Pinpoint the cell where the given text exists, returning its (X, Y) midpoint coordinate. 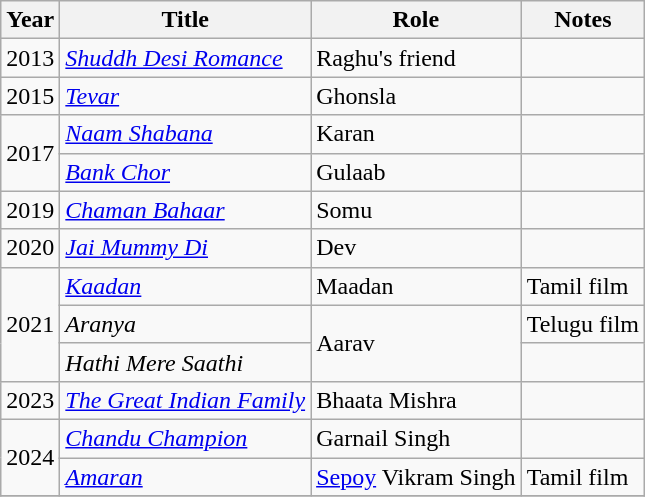
Aranya (186, 324)
Chandu Champion (186, 438)
Shuddh Desi Romance (186, 58)
Hathi Mere Saathi (186, 362)
Sepoy Vikram Singh (416, 477)
Role (416, 20)
Ghonsla (416, 96)
Amaran (186, 477)
Kaadan (186, 286)
Tevar (186, 96)
Bhaata Mishra (416, 400)
Bank Chor (186, 172)
2023 (30, 400)
Karan (416, 134)
2020 (30, 248)
Title (186, 20)
2024 (30, 457)
2019 (30, 210)
Naam Shabana (186, 134)
Somu (416, 210)
Year (30, 20)
Garnail Singh (416, 438)
Notes (582, 20)
Telugu film (582, 324)
2013 (30, 58)
Gulaab (416, 172)
Maadan (416, 286)
The Great Indian Family (186, 400)
Jai Mummy Di (186, 248)
2015 (30, 96)
2017 (30, 153)
Raghu's friend (416, 58)
Dev (416, 248)
2021 (30, 324)
Chaman Bahaar (186, 210)
Aarav (416, 343)
